From the cell containing the given text, extract its center point as [X, Y] coordinate. 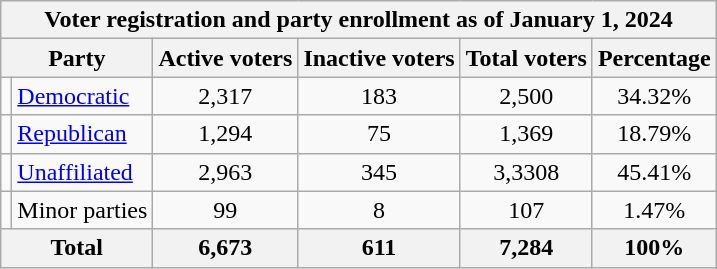
Percentage [654, 58]
8 [379, 210]
345 [379, 172]
Party [77, 58]
Republican [82, 134]
2,500 [526, 96]
1.47% [654, 210]
7,284 [526, 248]
Minor parties [82, 210]
6,673 [226, 248]
Active voters [226, 58]
Total [77, 248]
Democratic [82, 96]
1,369 [526, 134]
34.32% [654, 96]
2,963 [226, 172]
Inactive voters [379, 58]
Voter registration and party enrollment as of January 1, 2024 [359, 20]
2,317 [226, 96]
99 [226, 210]
1,294 [226, 134]
3,3308 [526, 172]
183 [379, 96]
75 [379, 134]
611 [379, 248]
Total voters [526, 58]
Unaffiliated [82, 172]
100% [654, 248]
107 [526, 210]
45.41% [654, 172]
18.79% [654, 134]
